Output the (X, Y) coordinate of the center of the cell containing the given text.  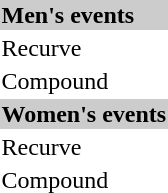
Compound (74, 81)
Women's events (84, 114)
Men's events (84, 15)
